Extract the [x, y] coordinate from the center of the cell holding the provided text.  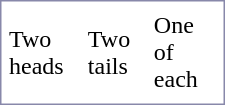
One of each [184, 53]
Two heads [42, 53]
Two tails [114, 53]
